Return [x, y] of the center of cell containing provided text 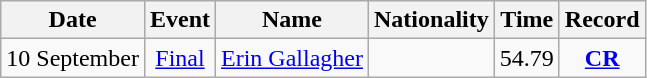
Date [73, 20]
Name [292, 20]
CR [602, 58]
Erin Gallagher [292, 58]
10 September [73, 58]
Nationality [432, 20]
54.79 [526, 58]
Final [180, 58]
Event [180, 20]
Time [526, 20]
Record [602, 20]
